Pinpoint the cell where the given text exists, returning its (x, y) midpoint coordinate. 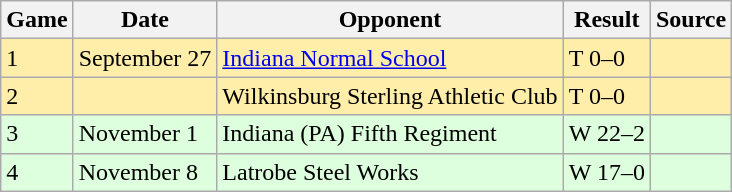
W 22–2 (606, 134)
November 8 (145, 172)
November 1 (145, 134)
W 17–0 (606, 172)
Indiana (PA) Fifth Regiment (390, 134)
Latrobe Steel Works (390, 172)
4 (37, 172)
September 27 (145, 58)
Indiana Normal School (390, 58)
1 (37, 58)
3 (37, 134)
Result (606, 20)
Date (145, 20)
2 (37, 96)
Game (37, 20)
Source (690, 20)
Wilkinsburg Sterling Athletic Club (390, 96)
Opponent (390, 20)
